Detect which cell encompasses the target text, then output its [X, Y] center coordinate. 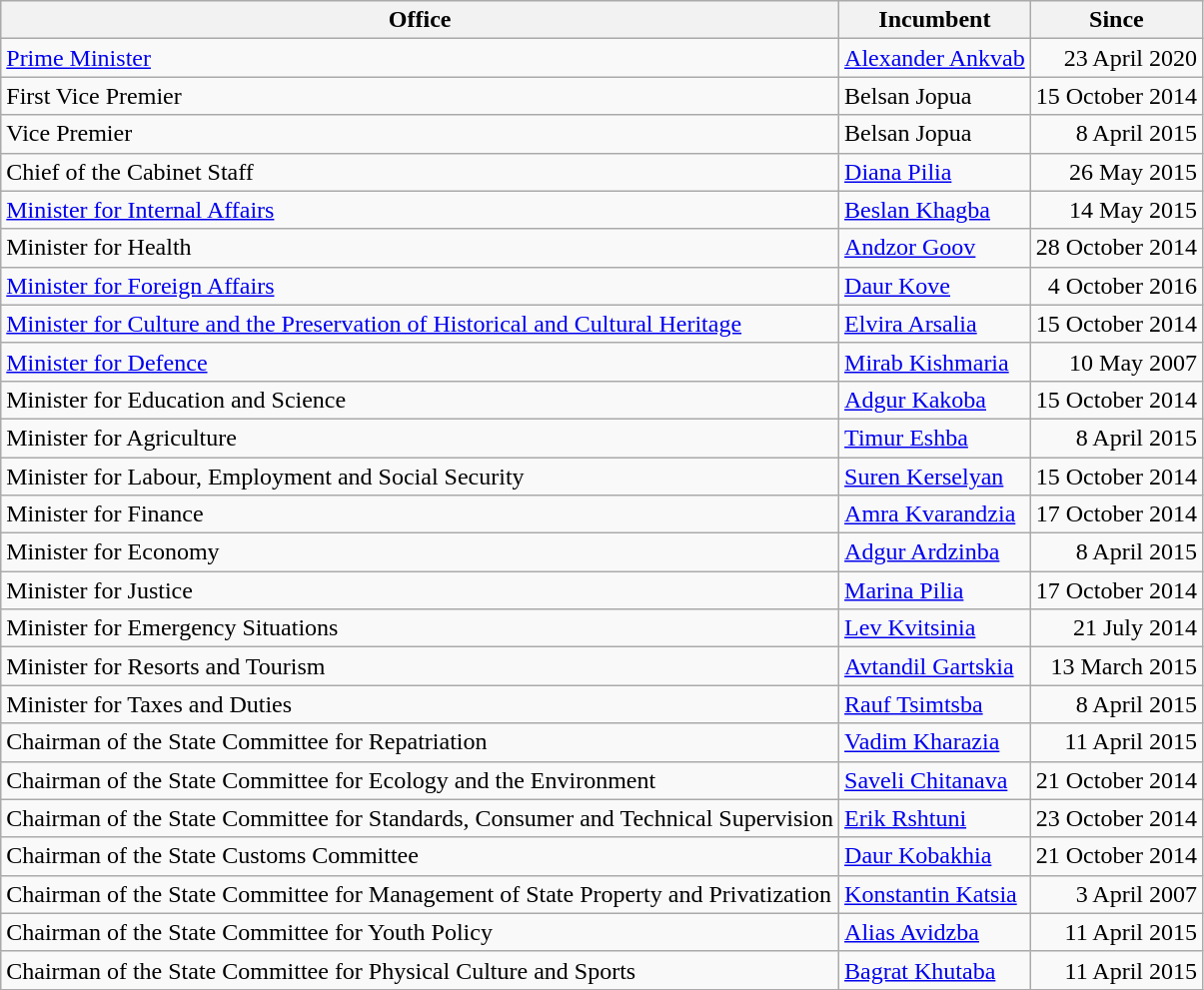
Minister for Agriculture [420, 438]
Minister for Education and Science [420, 400]
Since [1116, 20]
3 April 2007 [1116, 894]
Chairman of the State Committee for Repatriation [420, 742]
21 July 2014 [1116, 628]
10 May 2007 [1116, 362]
Minister for Culture and the Preservation of Historical and Cultural Heritage [420, 324]
Minister for Health [420, 248]
Chairman of the State Committee for Management of State Property and Privatization [420, 894]
Minister for Defence [420, 362]
Vadim Kharazia [935, 742]
Avtandil Gartskia [935, 666]
Minister for Labour, Employment and Social Security [420, 477]
Rauf Tsimtsba [935, 704]
Minister for Emergency Situations [420, 628]
14 May 2015 [1116, 210]
Prime Minister [420, 58]
Alexander Ankvab [935, 58]
Diana Pilia [935, 172]
Minister for Resorts and Tourism [420, 666]
Adgur Kakoba [935, 400]
4 October 2016 [1116, 286]
Beslan Khagba [935, 210]
Vice Premier [420, 134]
Minister for Justice [420, 590]
Chairman of the State Committee for Ecology and the Environment [420, 780]
13 March 2015 [1116, 666]
Daur Kobakhia [935, 856]
28 October 2014 [1116, 248]
Office [420, 20]
Minister for Finance [420, 514]
Elvira Arsalia [935, 324]
Suren Kerselyan [935, 477]
Saveli Chitanava [935, 780]
Amra Kvarandzia [935, 514]
Incumbent [935, 20]
Bagrat Khutaba [935, 970]
Minister for Economy [420, 552]
Marina Pilia [935, 590]
Mirab Kishmaria [935, 362]
Chairman of the State Committee for Youth Policy [420, 932]
Chairman of the State Committee for Physical Culture and Sports [420, 970]
Chief of the Cabinet Staff [420, 172]
Erik Rshtuni [935, 818]
Minister for Internal Affairs [420, 210]
Chairman of the State Committee for Standards, Consumer and Technical Supervision [420, 818]
Andzor Goov [935, 248]
23 October 2014 [1116, 818]
Lev Kvitsinia [935, 628]
Daur Kove [935, 286]
23 April 2020 [1116, 58]
26 May 2015 [1116, 172]
Timur Eshba [935, 438]
Minister for Foreign Affairs [420, 286]
Adgur Ardzinba [935, 552]
Minister for Taxes and Duties [420, 704]
Alias Avidzba [935, 932]
First Vice Premier [420, 96]
Chairman of the State Customs Committee [420, 856]
Konstantin Katsia [935, 894]
